Extract the (x, y) coordinate from the center of the cell holding the provided text.  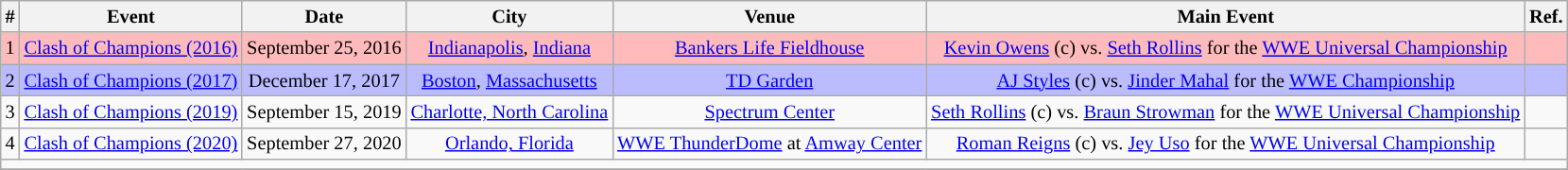
September 15, 2019 (323, 111)
Orlando, Florida (510, 144)
Kevin Owens (c) vs. Seth Rollins for the WWE Universal Championship (1225, 48)
4 (10, 144)
December 17, 2017 (323, 80)
1 (10, 48)
Boston, Massachusetts (510, 80)
Main Event (1225, 16)
Venue (769, 16)
City (510, 16)
Spectrum Center (769, 111)
September 25, 2016 (323, 48)
Clash of Champions (2017) (131, 80)
Roman Reigns (c) vs. Jey Uso for the WWE Universal Championship (1225, 144)
Indianapolis, Indiana (510, 48)
Clash of Champions (2020) (131, 144)
Charlotte, North Carolina (510, 111)
3 (10, 111)
TD Garden (769, 80)
Date (323, 16)
Clash of Champions (2016) (131, 48)
Seth Rollins (c) vs. Braun Strowman for the WWE Universal Championship (1225, 111)
# (10, 16)
Clash of Champions (2019) (131, 111)
Ref. (1546, 16)
2 (10, 80)
WWE ThunderDome at Amway Center (769, 144)
September 27, 2020 (323, 144)
Event (131, 16)
AJ Styles (c) vs. Jinder Mahal for the WWE Championship (1225, 80)
Bankers Life Fieldhouse (769, 48)
